Return (X, Y) of the center of cell containing provided text 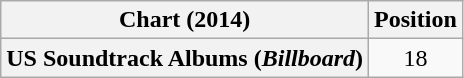
Position (416, 20)
US Soundtrack Albums (Billboard) (185, 58)
18 (416, 58)
Chart (2014) (185, 20)
